Output the [x, y] coordinate of the center of the cell containing the given text.  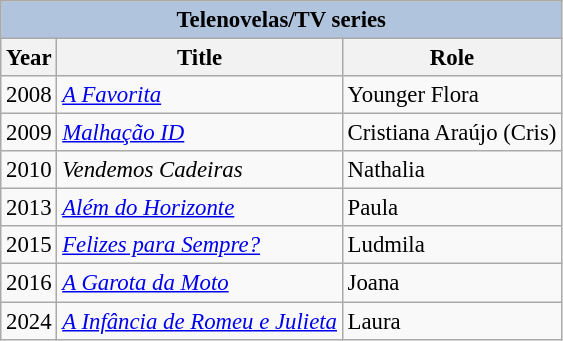
Cristiana Araújo (Cris) [452, 133]
2008 [29, 95]
2024 [29, 321]
2013 [29, 208]
A Infância de Romeu e Julieta [200, 321]
A Favorita [200, 95]
Joana [452, 283]
2016 [29, 283]
Laura [452, 321]
Paula [452, 208]
2009 [29, 133]
Malhação ID [200, 133]
Vendemos Cadeiras [200, 170]
2010 [29, 170]
Younger Flora [452, 95]
Year [29, 58]
Title [200, 58]
Além do Horizonte [200, 208]
2015 [29, 245]
Ludmila [452, 245]
Role [452, 58]
Felizes para Sempre? [200, 245]
Nathalia [452, 170]
A Garota da Moto [200, 283]
Telenovelas/TV series [282, 20]
